Capture the cell that displays the provided text and extract its (x, y) central coordinate. 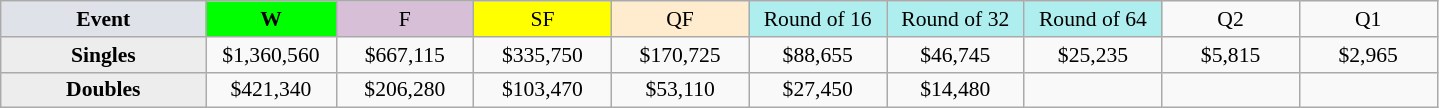
W (271, 19)
Round of 16 (818, 19)
$5,815 (1231, 55)
Doubles (104, 90)
$206,280 (405, 90)
$88,655 (818, 55)
F (405, 19)
$421,340 (271, 90)
Q2 (1231, 19)
$335,750 (543, 55)
$46,745 (955, 55)
$27,450 (818, 90)
Round of 64 (1093, 19)
$170,725 (680, 55)
Round of 32 (955, 19)
QF (680, 19)
Singles (104, 55)
$1,360,560 (271, 55)
SF (543, 19)
Q1 (1368, 19)
$25,235 (1093, 55)
$103,470 (543, 90)
Event (104, 19)
$53,110 (680, 90)
$667,115 (405, 55)
$2,965 (1368, 55)
$14,480 (955, 90)
